Return (x, y) of the center of cell containing provided text 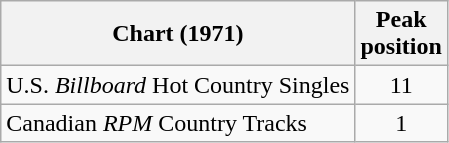
11 (401, 85)
1 (401, 123)
U.S. Billboard Hot Country Singles (178, 85)
Chart (1971) (178, 34)
Canadian RPM Country Tracks (178, 123)
Peakposition (401, 34)
